Determine the [X, Y] coordinate at the center of the cell enclosing the given text.  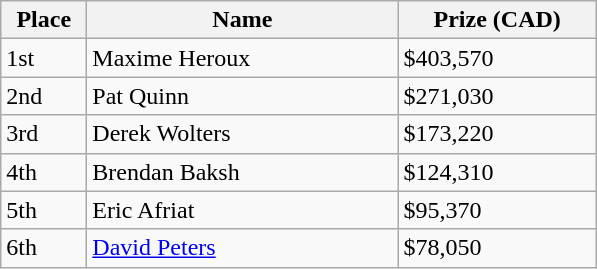
$78,050 [498, 248]
Pat Quinn [242, 96]
$173,220 [498, 134]
Brendan Baksh [242, 172]
1st [44, 58]
2nd [44, 96]
4th [44, 172]
$271,030 [498, 96]
$124,310 [498, 172]
3rd [44, 134]
Eric Afriat [242, 210]
Name [242, 20]
6th [44, 248]
David Peters [242, 248]
Prize (CAD) [498, 20]
$403,570 [498, 58]
5th [44, 210]
Maxime Heroux [242, 58]
Derek Wolters [242, 134]
Place [44, 20]
$95,370 [498, 210]
